Output the (x, y) coordinate of the center of the cell containing the given text.  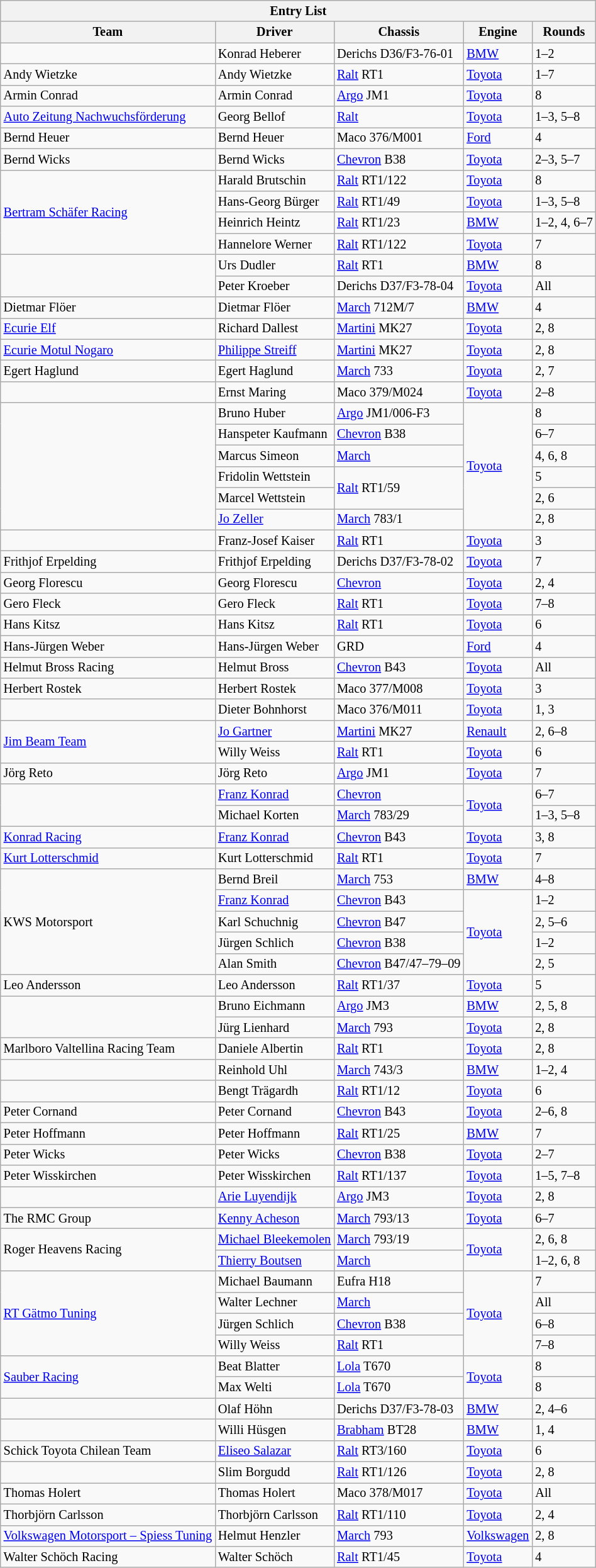
March 733 (399, 371)
Urs Dudler (274, 265)
Derichs D37/F3-78-02 (399, 561)
Helmut Bross (274, 668)
Eliseo Salazar (274, 1451)
Peter Kroeber (274, 286)
2, 6 (563, 498)
March 793/19 (399, 1239)
Max Welti (274, 1387)
Philippe Streiff (274, 350)
2, 5, 8 (563, 1006)
2, 7 (563, 371)
3, 8 (563, 837)
Fridolin Wettstein (274, 477)
Chevron B47 (399, 922)
Willi Hüsgen (274, 1430)
1–2, 6, 8 (563, 1260)
Kenny Acheson (274, 1218)
March 783/1 (399, 519)
Jo Gartner (274, 731)
Ralt RT1/110 (399, 1515)
Franz-Josef Kaiser (274, 540)
Derichs D37/F3-78-03 (399, 1409)
Roger Heavens Racing (108, 1250)
Entry List (298, 11)
Walter Schöch Racing (108, 1557)
Eufra H18 (399, 1282)
Bertram Schäfer Racing (108, 213)
Auto Zeitung Nachwuchsförderung (108, 117)
The RMC Group (108, 1218)
Derichs D36/F3-76-01 (399, 53)
March 753 (399, 879)
Dieter Bohnhorst (274, 710)
Ralt RT3/160 (399, 1451)
Ralt RT1/59 (399, 487)
Konrad Racing (108, 837)
Ralt RT1/126 (399, 1472)
Daniele Albertin (274, 1049)
Ernst Maring (274, 392)
2, 6, 8 (563, 1239)
1–5, 7–8 (563, 1175)
Bruno Huber (274, 413)
Slim Borgudd (274, 1472)
Beat Blatter (274, 1366)
Ralt RT1/45 (399, 1557)
Volkswagen Motorsport – Spiess Tuning (108, 1536)
Argo JM1/006-F3 (399, 413)
March 783/29 (399, 815)
Reinhold Uhl (274, 1070)
Jo Zeller (274, 519)
2, 4–6 (563, 1409)
Marcus Simeon (274, 456)
Helmut Bross Racing (108, 668)
Team (108, 32)
Heinrich Heintz (274, 223)
2–7 (563, 1155)
Hans-Georg Bürger (274, 201)
2–3, 5–7 (563, 159)
4–8 (563, 879)
Harald Brutschin (274, 181)
Georg Bellof (274, 117)
2–6, 8 (563, 1112)
Rounds (563, 32)
Marcel Wettstein (274, 498)
Jim Beam Team (108, 741)
Walter Schöch (274, 1557)
Bernd Breil (274, 879)
Hannelore Werner (274, 244)
Engine (498, 32)
Ralt RT1/37 (399, 985)
Maco 378/M017 (399, 1493)
Alan Smith (274, 964)
1, 4 (563, 1430)
March 793/13 (399, 1218)
KWS Motorsport (108, 921)
2–8 (563, 392)
Walter Lechner (274, 1302)
Helmut Henzler (274, 1536)
Derichs D37/F3-78-04 (399, 286)
Maco 376/M001 (399, 138)
Thierry Boutsen (274, 1260)
Maco 376/M011 (399, 710)
Ecurie Elf (108, 328)
Richard Dallest (274, 328)
Ralt RT1/12 (399, 1091)
Michael Korten (274, 815)
Ecurie Motul Nogaro (108, 350)
Brabham BT28 (399, 1430)
Maco 377/M008 (399, 688)
Ralt RT1/23 (399, 223)
Bengt Trägardh (274, 1091)
1–2, 4 (563, 1070)
Marlboro Valtellina Racing Team (108, 1049)
Schick Toyota Chilean Team (108, 1451)
4, 6, 8 (563, 456)
RT Gätmo Tuning (108, 1314)
6–8 (563, 1324)
Maco 379/M024 (399, 392)
Konrad Heberer (274, 53)
Ralt RT1/49 (399, 201)
Chevron B47/47–79–09 (399, 964)
Volkswagen (498, 1536)
1, 3 (563, 710)
Jürg Lienhard (274, 1028)
Bruno Eichmann (274, 1006)
1–7 (563, 74)
2, 6–8 (563, 731)
Arie Luyendijk (274, 1197)
Michael Bleekemolen (274, 1239)
GRD (399, 646)
March 743/3 (399, 1070)
Renault (498, 731)
Michael Baumann (274, 1282)
Hanspeter Kaufmann (274, 434)
2, 5–6 (563, 922)
Ralt RT1/25 (399, 1133)
Olaf Höhn (274, 1409)
March 712M/7 (399, 308)
Sauber Racing (108, 1377)
2, 5 (563, 964)
Ralt RT1/137 (399, 1175)
Chassis (399, 32)
Karl Schuchnig (274, 922)
Driver (274, 32)
1–2, 4, 6–7 (563, 223)
Ralt (399, 117)
